Determine the (x, y) coordinate at the center of the cell enclosing the given text.  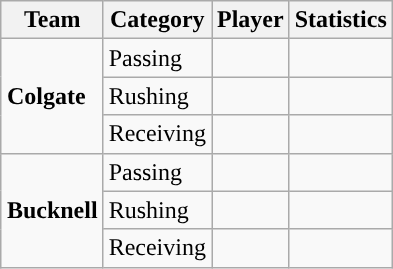
Player (251, 20)
Team (52, 20)
Colgate (52, 96)
Statistics (340, 20)
Bucknell (52, 210)
Category (157, 20)
